Return the [X, Y] coordinate for the center point of the cell that contains the specified text.  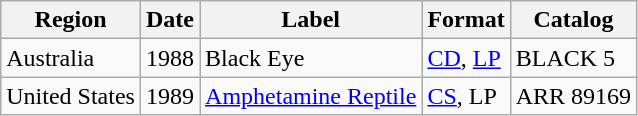
ARR 89169 [573, 96]
Catalog [573, 20]
1988 [170, 58]
Date [170, 20]
1989 [170, 96]
BLACK 5 [573, 58]
Format [466, 20]
United States [71, 96]
Region [71, 20]
CS, LP [466, 96]
Black Eye [311, 58]
Label [311, 20]
CD, LP [466, 58]
Amphetamine Reptile [311, 96]
Australia [71, 58]
